Provide the (X, Y) coordinate of the cell's center where the given text is located.  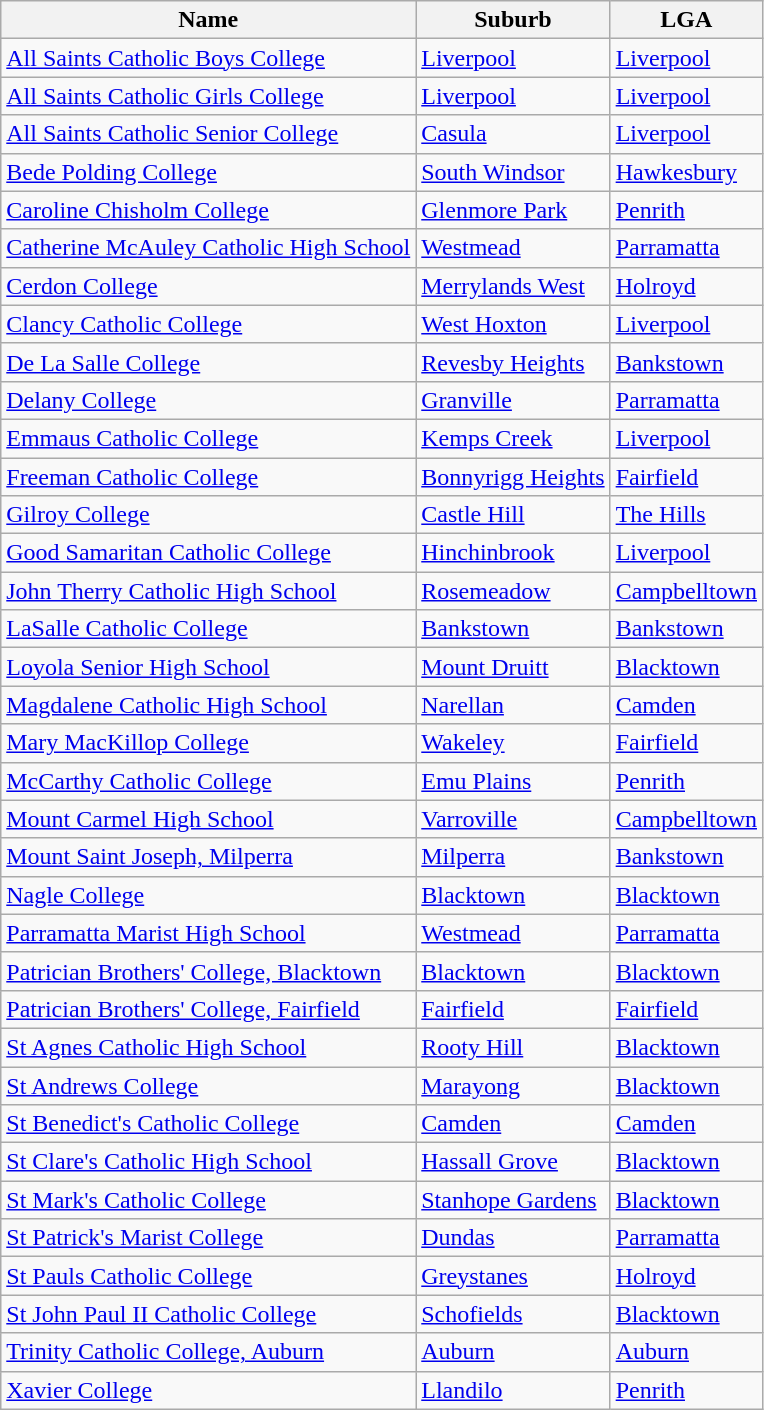
Stanhope Gardens (513, 1200)
Mount Carmel High School (208, 819)
LGA (686, 20)
Schofields (513, 1314)
Kemps Creek (513, 438)
Hinchinbrook (513, 553)
Greystanes (513, 1276)
Loyola Senior High School (208, 667)
Revesby Heights (513, 362)
All Saints Catholic Boys College (208, 58)
Emu Plains (513, 781)
Hawkesbury (686, 172)
Patrician Brothers' College, Blacktown (208, 971)
Xavier College (208, 1390)
Magdalene Catholic High School (208, 705)
De La Salle College (208, 362)
Emmaus Catholic College (208, 438)
South Windsor (513, 172)
Bonnyrigg Heights (513, 477)
St Benedict's Catholic College (208, 1124)
Caroline Chisholm College (208, 210)
Catherine McAuley Catholic High School (208, 248)
Varroville (513, 819)
Llandilo (513, 1390)
St Mark's Catholic College (208, 1200)
St Clare's Catholic High School (208, 1162)
Mount Saint Joseph, Milperra (208, 857)
Trinity Catholic College, Auburn (208, 1352)
Granville (513, 400)
West Hoxton (513, 324)
Delany College (208, 400)
McCarthy Catholic College (208, 781)
All Saints Catholic Senior College (208, 134)
St Agnes Catholic High School (208, 1047)
Merrylands West (513, 286)
Hassall Grove (513, 1162)
Glenmore Park (513, 210)
St Andrews College (208, 1085)
Clancy Catholic College (208, 324)
St Pauls Catholic College (208, 1276)
Nagle College (208, 895)
St John Paul II Catholic College (208, 1314)
The Hills (686, 515)
Castle Hill (513, 515)
Narellan (513, 705)
Mount Druitt (513, 667)
Patrician Brothers' College, Fairfield (208, 1009)
Rosemeadow (513, 591)
Casula (513, 134)
Gilroy College (208, 515)
Name (208, 20)
Cerdon College (208, 286)
Rooty Hill (513, 1047)
Wakeley (513, 743)
Good Samaritan Catholic College (208, 553)
Parramatta Marist High School (208, 933)
Bede Polding College (208, 172)
Marayong (513, 1085)
Mary MacKillop College (208, 743)
LaSalle Catholic College (208, 629)
John Therry Catholic High School (208, 591)
Milperra (513, 857)
Dundas (513, 1238)
All Saints Catholic Girls College (208, 96)
Suburb (513, 20)
Freeman Catholic College (208, 477)
St Patrick's Marist College (208, 1238)
